Find where the given text appears and provide that cell's center as [X, Y] coordinate. 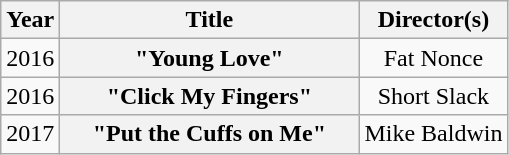
Mike Baldwin [434, 134]
"Put the Cuffs on Me" [210, 134]
Year [30, 20]
"Young Love" [210, 58]
Short Slack [434, 96]
"Click My Fingers" [210, 96]
Fat Nonce [434, 58]
2017 [30, 134]
Director(s) [434, 20]
Title [210, 20]
